Locate the cell with the specified text and output its [X, Y] center coordinate. 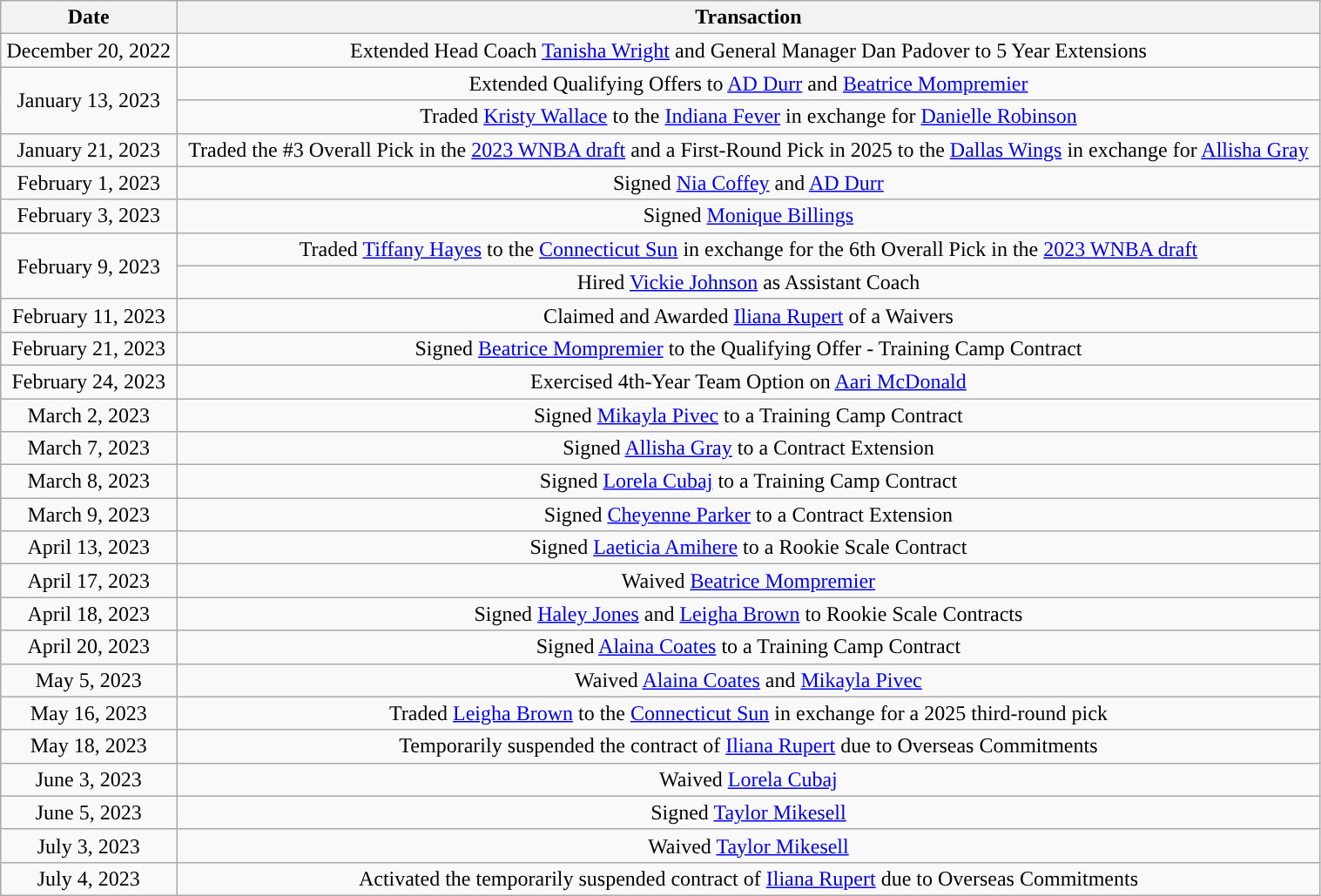
January 13, 2023 [89, 100]
July 3, 2023 [89, 845]
April 17, 2023 [89, 581]
Waived Lorela Cubaj [749, 779]
Hired Vickie Johnson as Assistant Coach [749, 282]
Traded Kristy Wallace to the Indiana Fever in exchange for Danielle Robinson [749, 117]
May 16, 2023 [89, 713]
Traded Tiffany Hayes to the Connecticut Sun in exchange for the 6th Overall Pick in the 2023 WNBA draft [749, 249]
Traded the #3 Overall Pick in the 2023 WNBA draft and a First-Round Pick in 2025 to the Dallas Wings in exchange for Allisha Gray [749, 150]
March 7, 2023 [89, 448]
Signed Allisha Gray to a Contract Extension [749, 448]
February 24, 2023 [89, 381]
Waived Beatrice Mompremier [749, 581]
Exercised 4th-Year Team Option on Aari McDonald [749, 381]
March 8, 2023 [89, 482]
Activated the temporarily suspended contract of Iliana Rupert due to Overseas Commitments [749, 879]
Claimed and Awarded Iliana Rupert of a Waivers [749, 315]
Signed Beatrice Mompremier to the Qualifying Offer - Training Camp Contract [749, 348]
December 20, 2022 [89, 51]
April 18, 2023 [89, 614]
Signed Taylor Mikesell [749, 812]
May 5, 2023 [89, 680]
March 2, 2023 [89, 415]
Extended Qualifying Offers to AD Durr and Beatrice Mompremier [749, 84]
June 3, 2023 [89, 779]
Signed Haley Jones and Leigha Brown to Rookie Scale Contracts [749, 614]
Extended Head Coach Tanisha Wright and General Manager Dan Padover to 5 Year Extensions [749, 51]
May 18, 2023 [89, 746]
April 20, 2023 [89, 647]
Signed Laeticia Amihere to a Rookie Scale Contract [749, 548]
Traded Leigha Brown to the Connecticut Sun in exchange for a 2025 third-round pick [749, 713]
Signed Lorela Cubaj to a Training Camp Contract [749, 482]
February 9, 2023 [89, 266]
February 1, 2023 [89, 183]
February 21, 2023 [89, 348]
February 3, 2023 [89, 216]
March 9, 2023 [89, 515]
Signed Monique Billings [749, 216]
Waived Taylor Mikesell [749, 845]
Signed Alaina Coates to a Training Camp Contract [749, 647]
Signed Cheyenne Parker to a Contract Extension [749, 515]
Waived Alaina Coates and Mikayla Pivec [749, 680]
February 11, 2023 [89, 315]
Temporarily suspended the contract of Iliana Rupert due to Overseas Commitments [749, 746]
Signed Nia Coffey and AD Durr [749, 183]
July 4, 2023 [89, 879]
January 21, 2023 [89, 150]
April 13, 2023 [89, 548]
Signed Mikayla Pivec to a Training Camp Contract [749, 415]
Transaction [749, 17]
June 5, 2023 [89, 812]
Date [89, 17]
